Identify which cell holds the provided text, then report its [x, y] central coordinate. 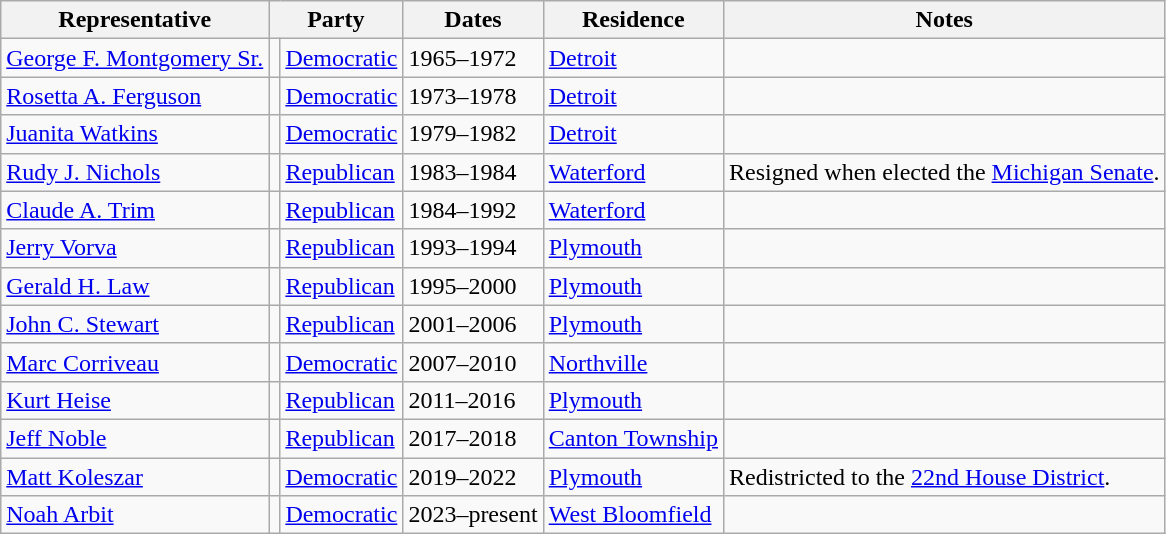
Dates [473, 20]
Juanita Watkins [135, 134]
Representative [135, 20]
1983–1984 [473, 172]
Resigned when elected the Michigan Senate. [944, 172]
2023–present [473, 515]
2001–2006 [473, 324]
Noah Arbit [135, 515]
Notes [944, 20]
2011–2016 [473, 400]
Jeff Noble [135, 438]
1995–2000 [473, 286]
Northville [633, 362]
2017–2018 [473, 438]
Canton Township [633, 438]
Rudy J. Nichols [135, 172]
Gerald H. Law [135, 286]
1965–1972 [473, 58]
2007–2010 [473, 362]
2019–2022 [473, 477]
John C. Stewart [135, 324]
Jerry Vorva [135, 248]
Rosetta A. Ferguson [135, 96]
Party [336, 20]
Matt Koleszar [135, 477]
West Bloomfield [633, 515]
Kurt Heise [135, 400]
1993–1994 [473, 248]
Marc Corriveau [135, 362]
1973–1978 [473, 96]
1984–1992 [473, 210]
Residence [633, 20]
George F. Montgomery Sr. [135, 58]
Redistricted to the 22nd House District. [944, 477]
1979–1982 [473, 134]
Claude A. Trim [135, 210]
